Search for the cell housing the specified text and yield its (X, Y) center coordinate. 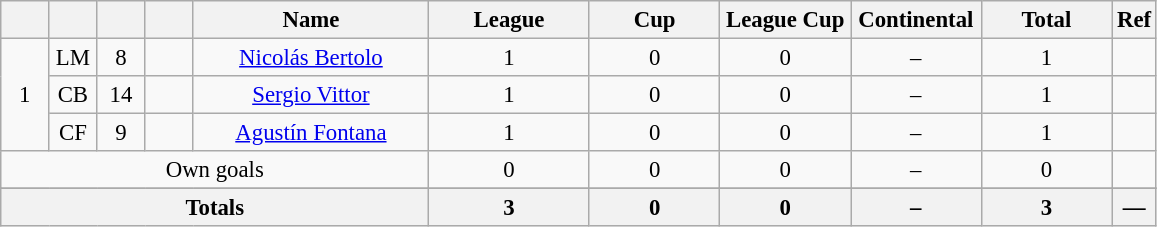
CF (73, 133)
League (510, 20)
Ref (1134, 20)
9 (121, 133)
14 (121, 95)
Total (1046, 20)
— (1134, 208)
8 (121, 58)
Agustín Fontana (311, 133)
Own goals (215, 170)
LM (73, 58)
Sergio Vittor (311, 95)
Name (311, 20)
League Cup (786, 20)
Cup (654, 20)
Continental (916, 20)
CB (73, 95)
Nicolás Bertolo (311, 58)
Totals (215, 208)
